Search for the cell housing the specified text and yield its (X, Y) center coordinate. 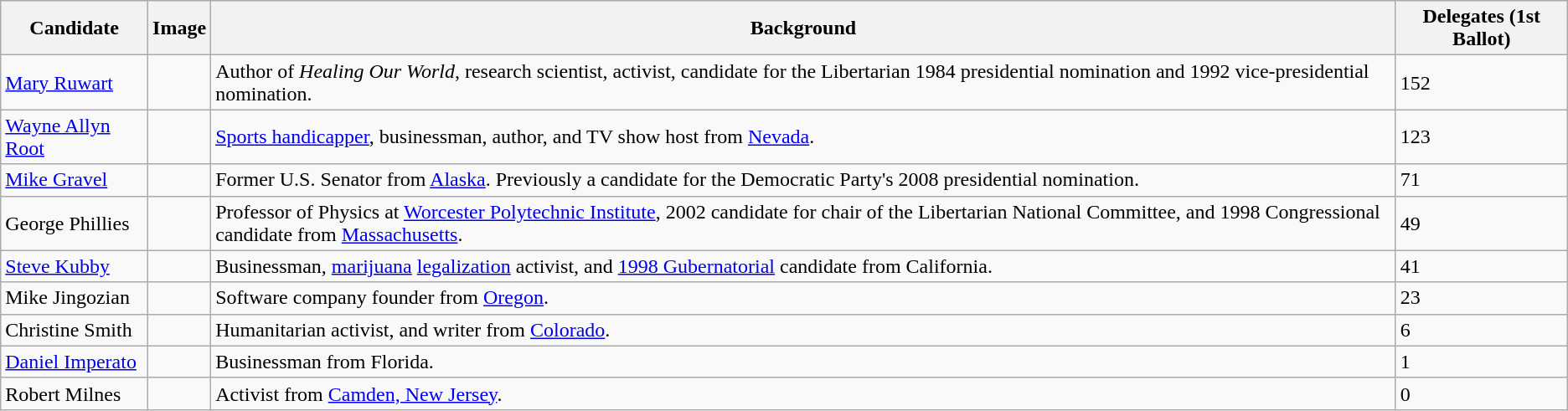
Background (804, 28)
Wayne Allyn Root (75, 137)
Software company founder from Oregon. (804, 298)
Image (179, 28)
41 (1481, 266)
49 (1481, 223)
Mike Gravel (75, 180)
Steve Kubby (75, 266)
Christine Smith (75, 330)
23 (1481, 298)
George Phillies (75, 223)
152 (1481, 82)
71 (1481, 180)
Daniel Imperato (75, 362)
123 (1481, 137)
Activist from Camden, New Jersey. (804, 393)
Humanitarian activist, and writer from Colorado. (804, 330)
Mary Ruwart (75, 82)
Robert Milnes (75, 393)
Former U.S. Senator from Alaska. Previously a candidate for the Democratic Party's 2008 presidential nomination. (804, 180)
Candidate (75, 28)
Mike Jingozian (75, 298)
6 (1481, 330)
Businessman from Florida. (804, 362)
1 (1481, 362)
Delegates (1st Ballot) (1481, 28)
Sports handicapper, businessman, author, and TV show host from Nevada. (804, 137)
0 (1481, 393)
Businessman, marijuana legalization activist, and 1998 Gubernatorial candidate from California. (804, 266)
